Locate the cell with the specified text and output its [X, Y] center coordinate. 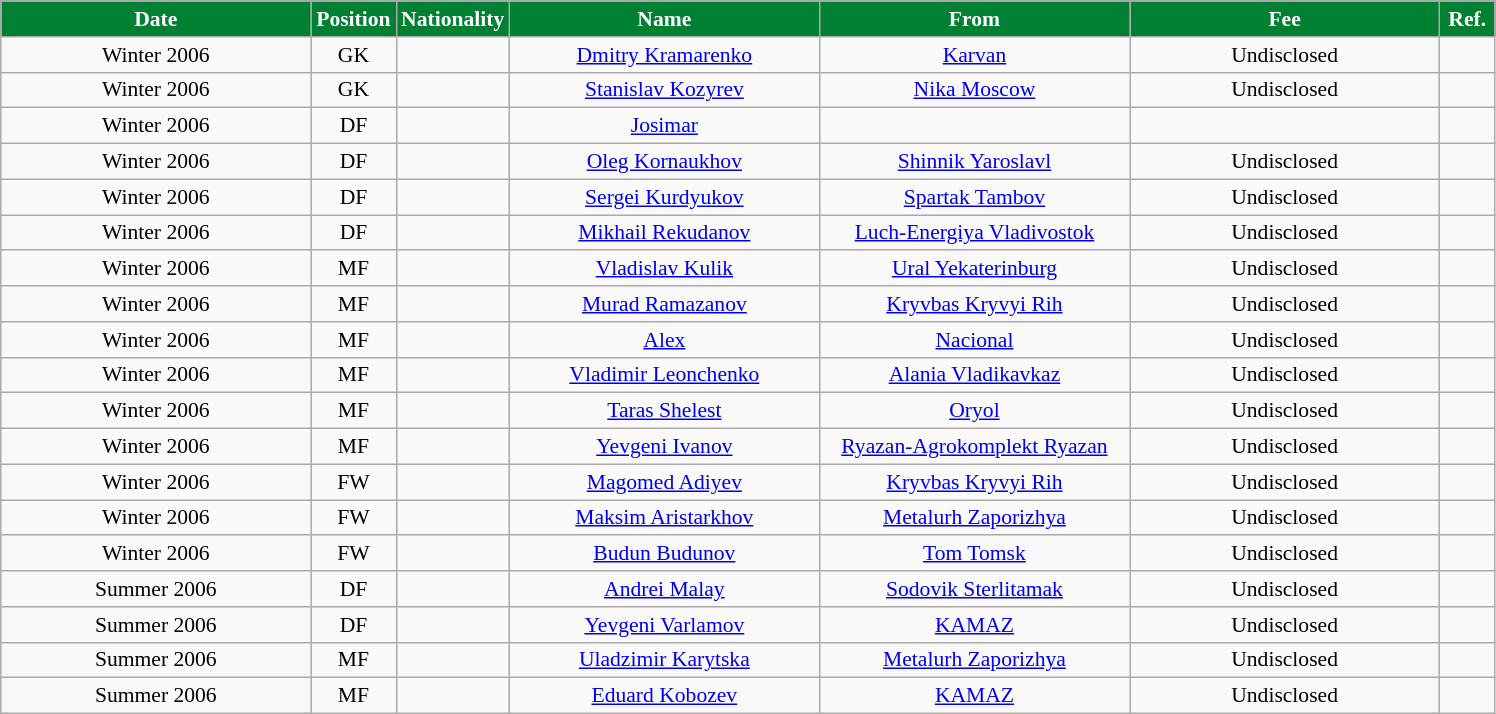
Yevgeni Varlamov [664, 625]
Andrei Malay [664, 589]
Mikhail Rekudanov [664, 233]
Oryol [974, 411]
Yevgeni Ivanov [664, 447]
Oleg Kornaukhov [664, 162]
Maksim Aristarkhov [664, 518]
Nacional [974, 340]
Ryazan-Agrokomplekt Ryazan [974, 447]
Date [156, 19]
Karvan [974, 55]
Fee [1285, 19]
Tom Tomsk [974, 554]
Luch-Energiya Vladivostok [974, 233]
Ural Yekaterinburg [974, 269]
Alania Vladikavkaz [974, 375]
Dmitry Kramarenko [664, 55]
Nika Moscow [974, 90]
Vladimir Leonchenko [664, 375]
Spartak Tambov [974, 197]
Sodovik Sterlitamak [974, 589]
Sergei Kurdyukov [664, 197]
Vladislav Kulik [664, 269]
Alex [664, 340]
From [974, 19]
Magomed Adiyev [664, 482]
Stanislav Kozyrev [664, 90]
Ref. [1468, 19]
Uladzimir Karytska [664, 660]
Josimar [664, 126]
Shinnik Yaroslavl [974, 162]
Eduard Kobozev [664, 696]
Position [354, 19]
Murad Ramazanov [664, 304]
Budun Budunov [664, 554]
Name [664, 19]
Taras Shelest [664, 411]
Nationality [452, 19]
